Capture the cell that displays the provided text and extract its [x, y] central coordinate. 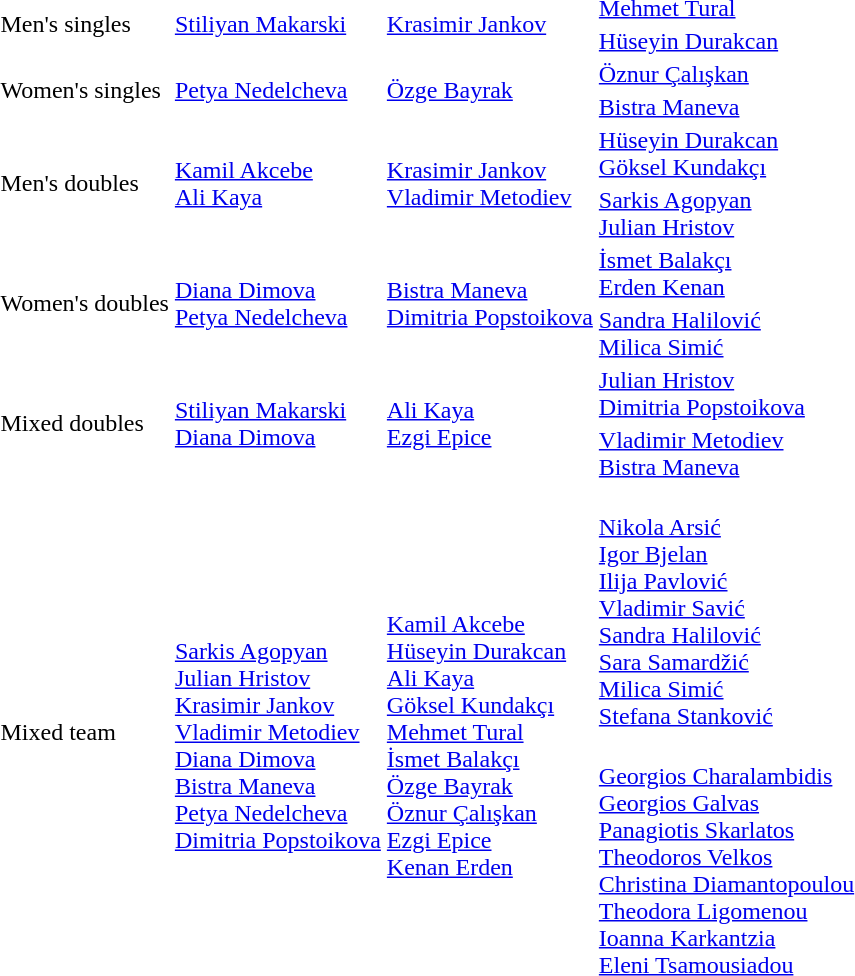
Diana Dimova Petya Nedelcheva [278, 304]
Ali Kaya Ezgi Epice [490, 424]
Nikola ArsićIgor BjelanIlija PavlovićVladimir SavićSandra HalilovićSara SamardžićMilica SimićStefana Stanković [726, 608]
İsmet Balakçı Erden Kenan [726, 274]
Vladimir Metodiev Bistra Maneva [726, 454]
Öznur Çalışkan [726, 74]
Hüseyin Durakcan Göksel Kundakçı [726, 154]
Bistra Maneva [726, 107]
Sandra Halilović Milica Simić [726, 334]
Sarkis Agopyan Julian Hristov [726, 214]
Julian Hristov Dimitria Popstoikova [726, 394]
Kamil Akcebe Ali Kaya [278, 184]
Hüseyin Durakcan [726, 41]
Özge Bayrak [490, 90]
Krasimir Jankov Vladimir Metodiev [490, 184]
Stiliyan Makarski Diana Dimova [278, 424]
Petya Nedelcheva [278, 90]
Bistra Maneva Dimitria Popstoikova [490, 304]
